Identify which cell holds the provided text, then report its [x, y] central coordinate. 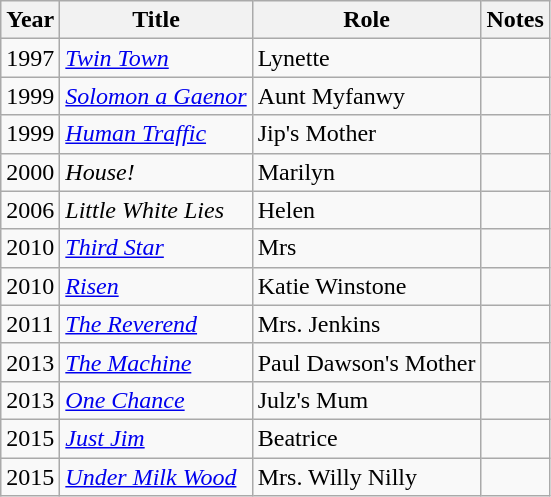
Paul Dawson's Mother [366, 362]
Twin Town [156, 58]
2006 [30, 210]
Human Traffic [156, 134]
Under Milk Wood [156, 477]
Helen [366, 210]
2011 [30, 324]
1997 [30, 58]
Katie Winstone [366, 286]
Role [366, 20]
The Reverend [156, 324]
Solomon a Gaenor [156, 96]
House! [156, 172]
Third Star [156, 248]
Mrs. Jenkins [366, 324]
Aunt Myfanwy [366, 96]
Lynette [366, 58]
One Chance [156, 400]
Just Jim [156, 438]
Notes [515, 20]
Beatrice [366, 438]
2000 [30, 172]
Mrs. Willy Nilly [366, 477]
Little White Lies [156, 210]
Risen [156, 286]
Mrs [366, 248]
Title [156, 20]
Year [30, 20]
Julz's Mum [366, 400]
Marilyn [366, 172]
Jip's Mother [366, 134]
The Machine [156, 362]
